Determine the (x, y) coordinate at the center of the cell enclosing the given text.  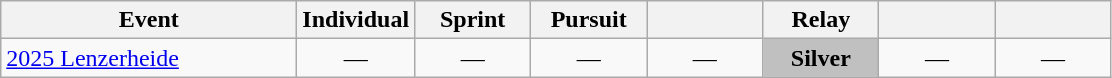
Individual (356, 20)
Sprint (473, 20)
Event (149, 20)
2025 Lenzerheide (149, 58)
Pursuit (589, 20)
Silver (821, 58)
Relay (821, 20)
